Find where the given text appears and provide that cell's center as [x, y] coordinate. 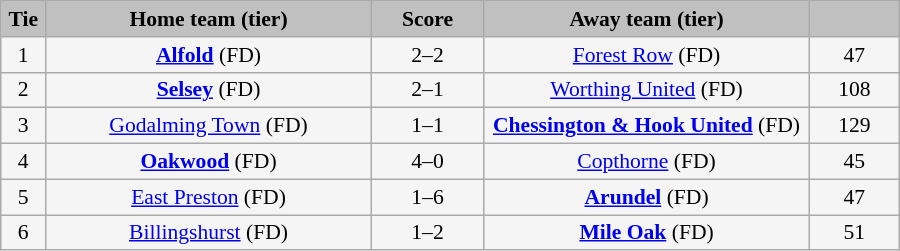
Godalming Town (FD) [209, 126]
Mile Oak (FD) [647, 233]
Forest Row (FD) [647, 55]
4 [24, 162]
Home team (tier) [209, 19]
2 [24, 90]
108 [854, 90]
5 [24, 197]
Billingshurst (FD) [209, 233]
2–2 [427, 55]
Away team (tier) [647, 19]
1–2 [427, 233]
45 [854, 162]
East Preston (FD) [209, 197]
2–1 [427, 90]
Copthorne (FD) [647, 162]
129 [854, 126]
Alfold (FD) [209, 55]
6 [24, 233]
Oakwood (FD) [209, 162]
4–0 [427, 162]
Arundel (FD) [647, 197]
51 [854, 233]
3 [24, 126]
1–1 [427, 126]
Selsey (FD) [209, 90]
Chessington & Hook United (FD) [647, 126]
1 [24, 55]
1–6 [427, 197]
Tie [24, 19]
Score [427, 19]
Worthing United (FD) [647, 90]
